Extract the (X, Y) coordinate from the center of the cell holding the provided text.  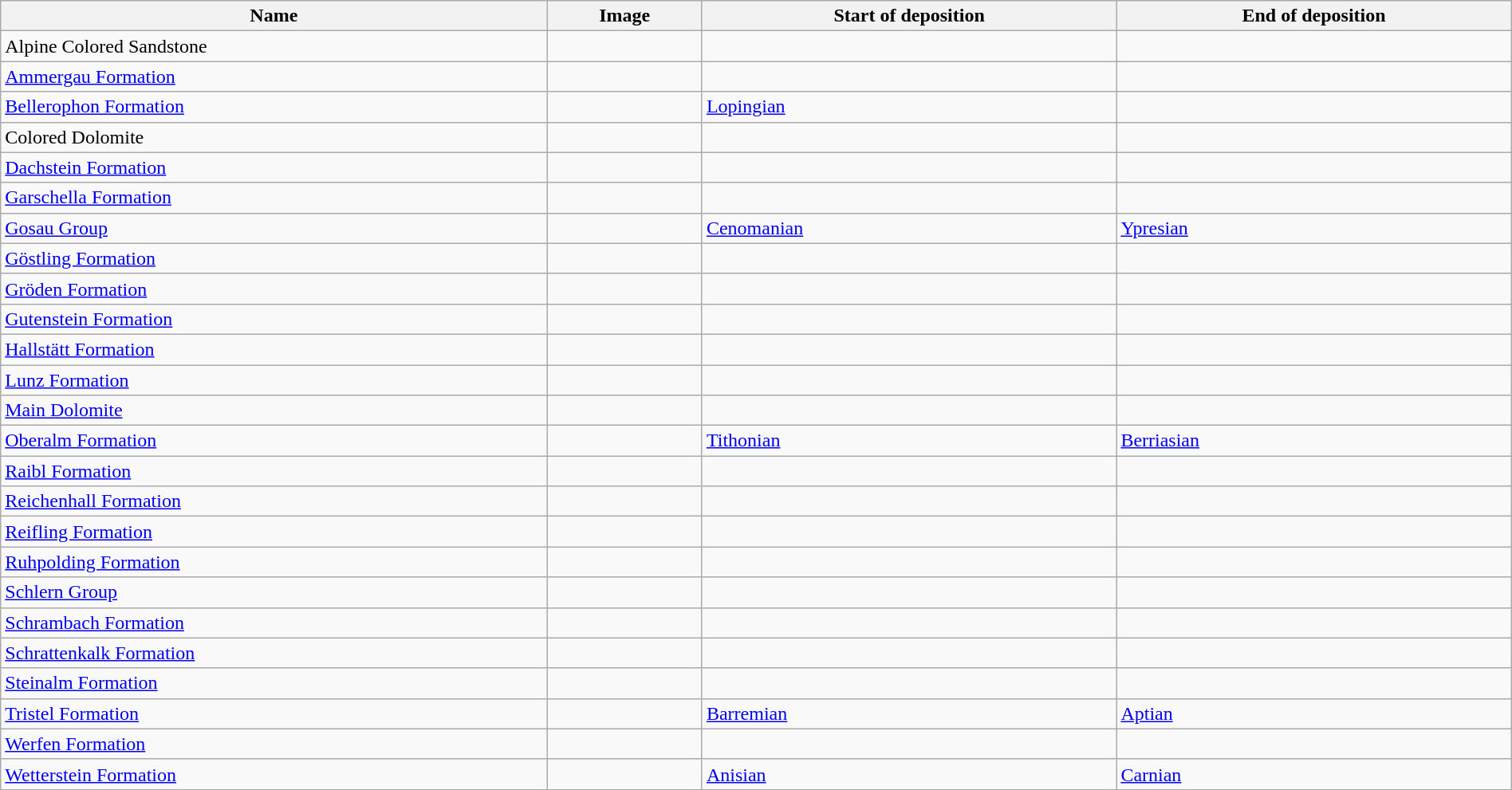
Bellerophon Formation (274, 107)
Reifling Formation (274, 532)
Image (624, 16)
Steinalm Formation (274, 683)
Barremian (909, 713)
Hallstätt Formation (274, 349)
Berriasian (1314, 441)
Lopingian (909, 107)
Name (274, 16)
Schrambach Formation (274, 623)
End of deposition (1314, 16)
Raibl Formation (274, 471)
Lunz Formation (274, 380)
Dachstein Formation (274, 167)
Göstling Formation (274, 258)
Ammergau Formation (274, 77)
Colored Dolomite (274, 137)
Reichenhall Formation (274, 501)
Alpine Colored Sandstone (274, 46)
Aptian (1314, 713)
Tristel Formation (274, 713)
Carnian (1314, 774)
Gröden Formation (274, 289)
Tithonian (909, 441)
Gosau Group (274, 228)
Schrattenkalk Formation (274, 653)
Anisian (909, 774)
Werfen Formation (274, 744)
Schlern Group (274, 592)
Cenomanian (909, 228)
Ypresian (1314, 228)
Garschella Formation (274, 198)
Start of deposition (909, 16)
Oberalm Formation (274, 441)
Ruhpolding Formation (274, 562)
Gutenstein Formation (274, 319)
Main Dolomite (274, 411)
Wetterstein Formation (274, 774)
